Capture the cell that displays the provided text and extract its (x, y) central coordinate. 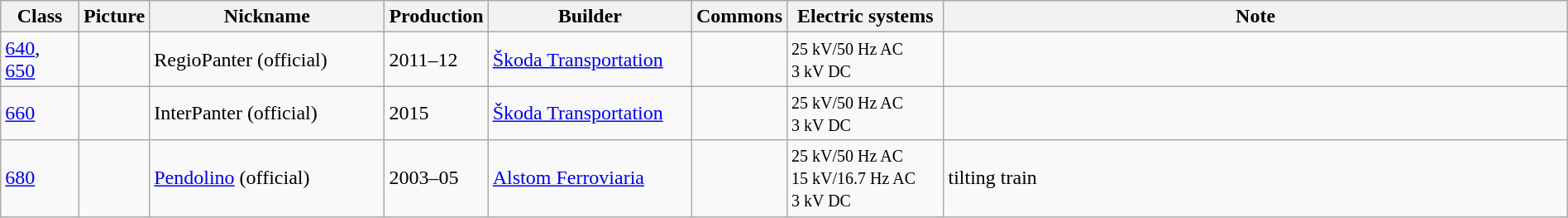
2011–12 (437, 60)
Production (437, 17)
Builder (590, 17)
tilting train (1255, 178)
2003–05 (437, 178)
Class (40, 17)
Pendolino (official) (267, 178)
InterPanter (official) (267, 113)
Note (1255, 17)
Nickname (267, 17)
RegioPanter (official) (267, 60)
640, 650 (40, 60)
660 (40, 113)
2015 (437, 113)
Electric systems (865, 17)
Commons (739, 17)
Alstom Ferroviaria (590, 178)
680 (40, 178)
25 kV/50 Hz AC 15 kV/16.7 Hz AC 3 kV DC (865, 178)
Picture (114, 17)
